Capture the cell that displays the provided text and extract its (x, y) central coordinate. 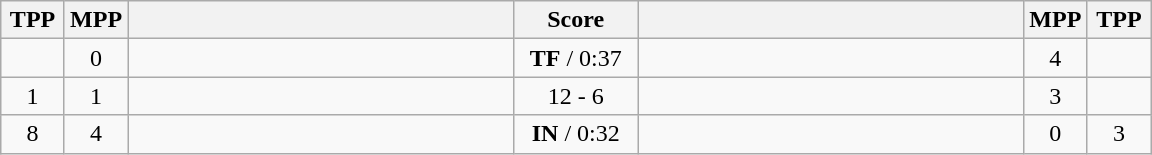
8 (33, 134)
TF / 0:37 (576, 58)
12 - 6 (576, 96)
Score (576, 20)
IN / 0:32 (576, 134)
